Scan for the cell matching the given text and deliver its [x, y] coordinate at center. 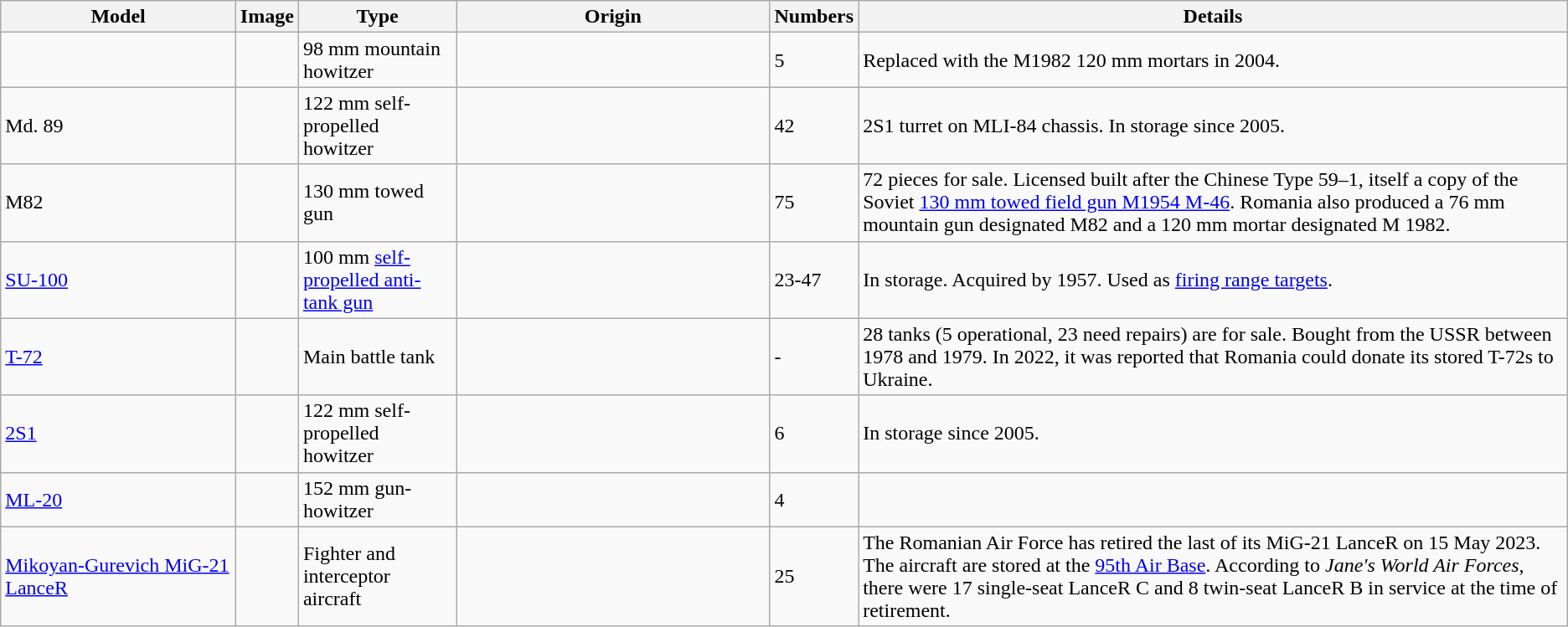
Origin [613, 17]
4 [814, 499]
T-72 [119, 357]
98 mm mountain howitzer [377, 60]
M82 [119, 203]
SU-100 [119, 280]
5 [814, 60]
Fighter and interceptor aircraft [377, 576]
Replaced with the M1982 120 mm mortars in 2004. [1213, 60]
42 [814, 126]
Model [119, 17]
- [814, 357]
Image [266, 17]
Main battle tank [377, 357]
2S1 turret on MLI-84 chassis. In storage since 2005. [1213, 126]
ML-20 [119, 499]
23-47 [814, 280]
25 [814, 576]
Type [377, 17]
Mikoyan-Gurevich MiG-21 LanceR [119, 576]
130 mm towed gun [377, 203]
75 [814, 203]
Details [1213, 17]
Numbers [814, 17]
6 [814, 434]
In storage since 2005. [1213, 434]
152 mm gun-howitzer [377, 499]
100 mm self-propelled anti-tank gun [377, 280]
2S1 [119, 434]
Md. 89 [119, 126]
In storage. Acquired by 1957. Used as firing range targets. [1213, 280]
